Pinpoint the cell where the given text exists, returning its [x, y] midpoint coordinate. 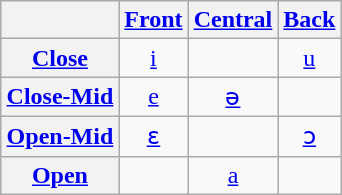
a [233, 175]
Open [60, 175]
Back [310, 20]
Close-Mid [60, 97]
Open-Mid [60, 136]
i [154, 58]
u [310, 58]
Front [154, 20]
e [154, 97]
ɔ [310, 136]
Close [60, 58]
Central [233, 20]
ɛ [154, 136]
ə [233, 97]
